For the text-containing cell, return its midpoint in [x, y] coordinate format. 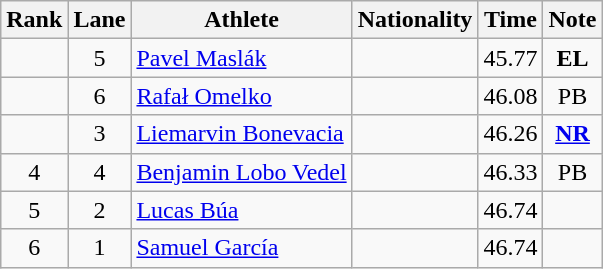
EL [572, 58]
NR [572, 134]
Rank [34, 20]
Rafał Omelko [242, 96]
2 [100, 210]
46.26 [510, 134]
Lane [100, 20]
Benjamin Lobo Vedel [242, 172]
46.33 [510, 172]
Note [572, 20]
Liemarvin Bonevacia [242, 134]
Time [510, 20]
1 [100, 248]
45.77 [510, 58]
Athlete [242, 20]
Nationality [415, 20]
Samuel García [242, 248]
Lucas Búa [242, 210]
46.08 [510, 96]
Pavel Maslák [242, 58]
3 [100, 134]
